Provide the [x, y] coordinate of the cell's center where the given text is located.  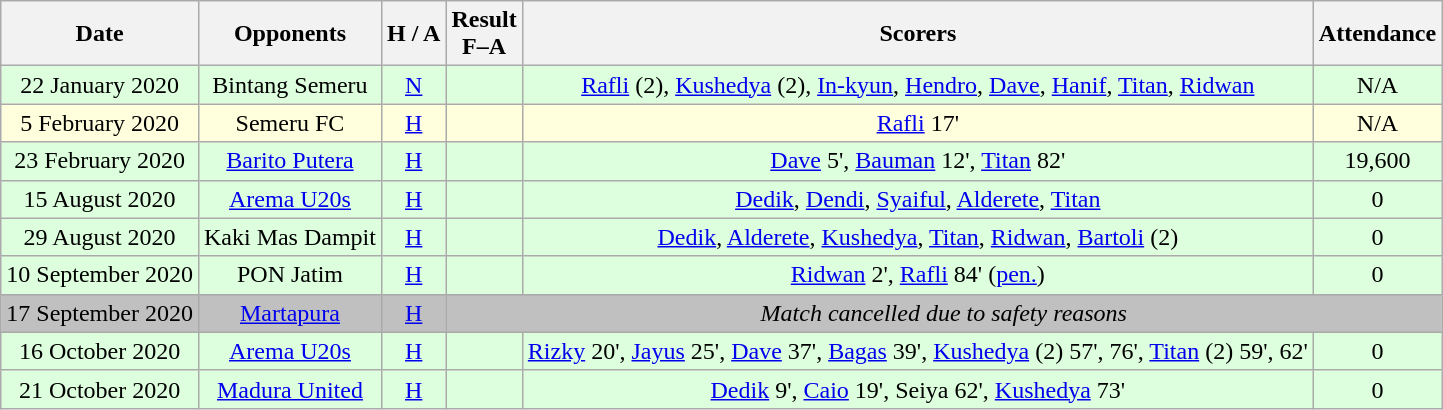
ResultF–A [484, 34]
19,600 [1377, 161]
21 October 2020 [100, 389]
Opponents [290, 34]
Date [100, 34]
22 January 2020 [100, 85]
Semeru FC [290, 123]
Rafli (2), Kushedya (2), In-kyun, Hendro, Dave, Hanif, Titan, Ridwan [918, 85]
PON Jatim [290, 275]
Bintang Semeru [290, 85]
H / A [413, 34]
Attendance [1377, 34]
17 September 2020 [100, 313]
Rizky 20', Jayus 25', Dave 37', Bagas 39', Kushedya (2) 57', 76', Titan (2) 59', 62' [918, 351]
Dedik, Dendi, Syaiful, Alderete, Titan [918, 199]
Kaki Mas Dampit [290, 237]
5 February 2020 [100, 123]
Match cancelled due to safety reasons [944, 313]
Madura United [290, 389]
Dedik, Alderete, Kushedya, Titan, Ridwan, Bartoli (2) [918, 237]
10 September 2020 [100, 275]
29 August 2020 [100, 237]
Barito Putera [290, 161]
Ridwan 2', Rafli 84' (pen.) [918, 275]
Dave 5', Bauman 12', Titan 82' [918, 161]
Rafli 17' [918, 123]
15 August 2020 [100, 199]
Scorers [918, 34]
Dedik 9', Caio 19', Seiya 62', Kushedya 73' [918, 389]
Martapura [290, 313]
16 October 2020 [100, 351]
23 February 2020 [100, 161]
N [413, 85]
